Find where the given text appears and provide that cell's center as [X, Y] coordinate. 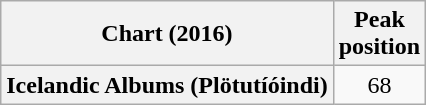
Chart (2016) [167, 34]
68 [379, 85]
Icelandic Albums (Plötutíóindi) [167, 85]
Peakposition [379, 34]
